Capture the cell that displays the provided text and extract its (x, y) central coordinate. 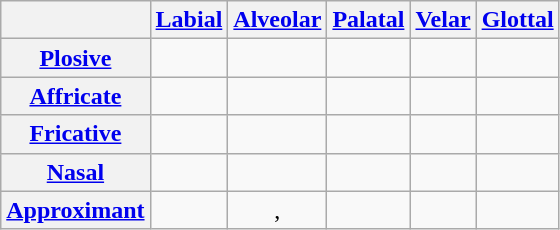
Palatal (368, 20)
Glottal (518, 20)
Velar (443, 20)
Plosive (76, 58)
Fricative (76, 134)
Approximant (76, 210)
Nasal (76, 172)
, (278, 210)
Alveolar (278, 20)
Labial (189, 20)
Affricate (76, 96)
